Return the (x, y) coordinate for the center point of the cell that contains the specified text.  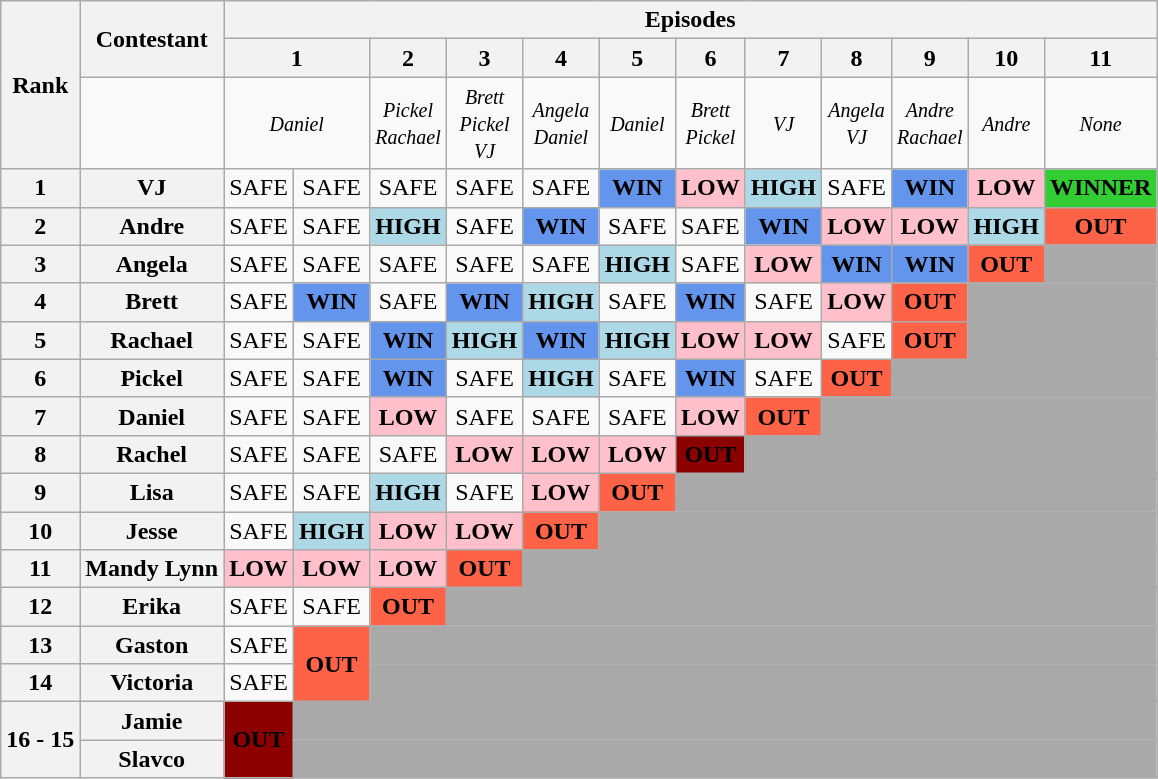
Rachael (152, 340)
16 - 15 (40, 740)
Angela (152, 264)
WINNER (1100, 188)
PickelRachael (408, 123)
Jamie (152, 721)
AngelaDaniel (561, 123)
Contestant (152, 39)
Gaston (152, 645)
Lisa (152, 492)
13 (40, 645)
Rachel (152, 454)
AngelaVJ (857, 123)
None (1100, 123)
AndreRachael (930, 123)
BrettPickelVJ (484, 123)
Episodes (690, 20)
Pickel (152, 378)
BrettPickel (711, 123)
Jesse (152, 531)
12 (40, 607)
Slavco (152, 759)
Mandy Lynn (152, 569)
Erika (152, 607)
14 (40, 683)
Victoria (152, 683)
Rank (40, 85)
Brett (152, 302)
